Return the [x, y] coordinate for the center point of the cell that contains the specified text.  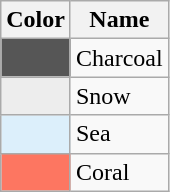
Color [36, 20]
Name [119, 20]
Coral [119, 172]
Sea [119, 134]
Snow [119, 96]
Charcoal [119, 58]
